Detect which cell encompasses the target text, then output its (X, Y) center coordinate. 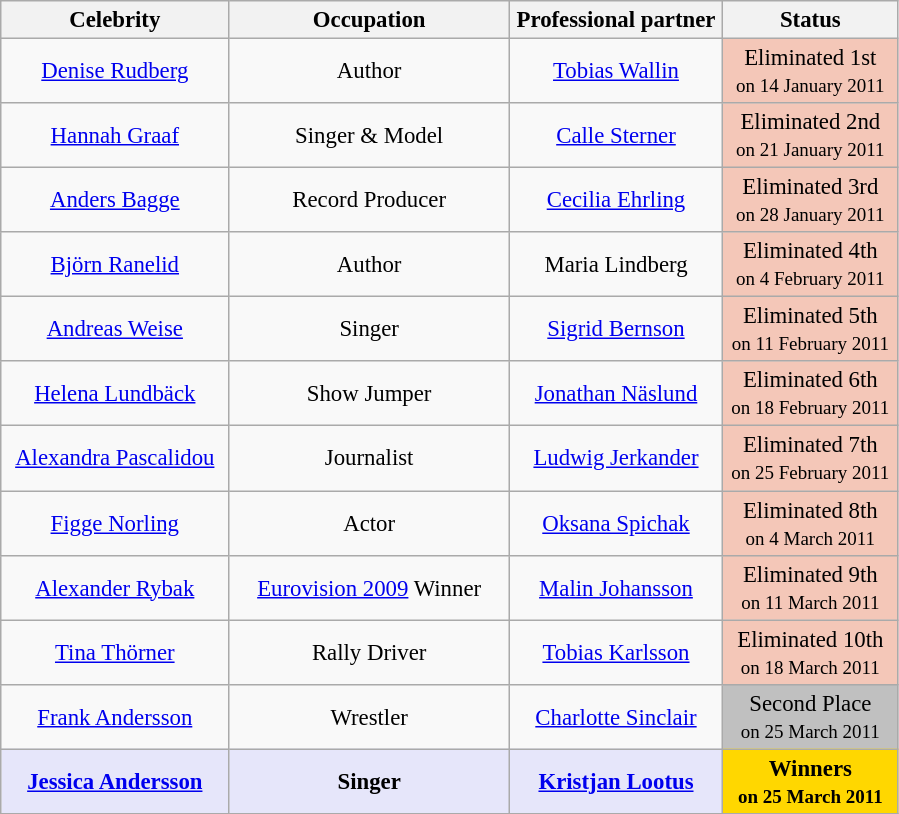
Record Producer (370, 200)
Alexandra Pascalidou (115, 458)
Tobias Karlsson (616, 652)
Professional partner (616, 20)
Calle Sterner (616, 136)
Winnerson 25 March 2011 (811, 782)
Helena Lundbäck (115, 394)
Andreas Weise (115, 330)
Eliminated 9thon 11 March 2011 (811, 588)
Oksana Spichak (616, 524)
Figge Norling (115, 524)
Cecilia Ehrling (616, 200)
Eliminated 7thon 25 February 2011 (811, 458)
Eliminated 2ndon 21 January 2011 (811, 136)
Charlotte Sinclair (616, 716)
Tobias Wallin (616, 72)
Eliminated 8thon 4 March 2011 (811, 524)
Singer & Model (370, 136)
Second Placeon 25 March 2011 (811, 716)
Eliminated 3rdon 28 January 2011 (811, 200)
Björn Ranelid (115, 264)
Show Jumper (370, 394)
Frank Andersson (115, 716)
Sigrid Bernson (616, 330)
Tina Thörner (115, 652)
Rally Driver (370, 652)
Eliminated 5thon 11 February 2011 (811, 330)
Eliminated 4thon 4 February 2011 (811, 264)
Celebrity (115, 20)
Denise Rudberg (115, 72)
Eliminated 6thon 18 February 2011 (811, 394)
Maria Lindberg (616, 264)
Actor (370, 524)
Wrestler (370, 716)
Kristjan Lootus (616, 782)
Malin Johansson (616, 588)
Eliminated 10thon 18 March 2011 (811, 652)
Eliminated 1ston 14 January 2011 (811, 72)
Eurovision 2009 Winner (370, 588)
Jonathan Näslund (616, 394)
Jessica Andersson (115, 782)
Ludwig Jerkander (616, 458)
Status (811, 20)
Journalist (370, 458)
Alexander Rybak (115, 588)
Occupation (370, 20)
Hannah Graaf (115, 136)
Anders Bagge (115, 200)
